Locate the cell with the specified text and output its [X, Y] center coordinate. 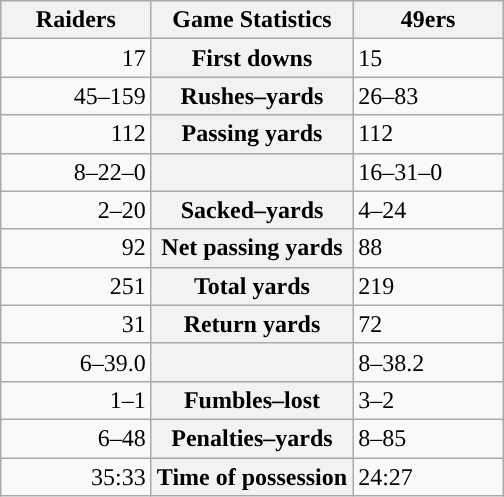
Raiders [76, 20]
6–48 [76, 438]
1–1 [76, 400]
8–22–0 [76, 172]
First downs [252, 58]
49ers [428, 20]
72 [428, 324]
Fumbles–lost [252, 400]
35:33 [76, 477]
6–39.0 [76, 362]
Time of possession [252, 477]
2–20 [76, 210]
88 [428, 248]
251 [76, 286]
Total yards [252, 286]
26–83 [428, 96]
92 [76, 248]
15 [428, 58]
Rushes–yards [252, 96]
4–24 [428, 210]
Passing yards [252, 134]
Net passing yards [252, 248]
17 [76, 58]
16–31–0 [428, 172]
Game Statistics [252, 20]
45–159 [76, 96]
8–85 [428, 438]
24:27 [428, 477]
8–38.2 [428, 362]
Return yards [252, 324]
219 [428, 286]
31 [76, 324]
Sacked–yards [252, 210]
3–2 [428, 400]
Penalties–yards [252, 438]
